Provide the [X, Y] coordinate of the cell's center where the given text is located.  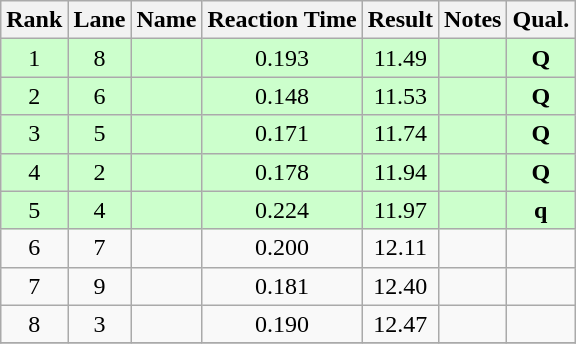
11.97 [400, 210]
12.47 [400, 324]
9 [100, 286]
12.40 [400, 286]
Notes [473, 20]
Reaction Time [282, 20]
q [541, 210]
0.178 [282, 172]
Lane [100, 20]
0.193 [282, 58]
Qual. [541, 20]
0.171 [282, 134]
0.224 [282, 210]
0.181 [282, 286]
0.200 [282, 248]
Result [400, 20]
1 [34, 58]
0.190 [282, 324]
11.53 [400, 96]
Name [166, 20]
0.148 [282, 96]
11.94 [400, 172]
11.74 [400, 134]
Rank [34, 20]
11.49 [400, 58]
12.11 [400, 248]
